Detect which cell encompasses the target text, then output its [X, Y] center coordinate. 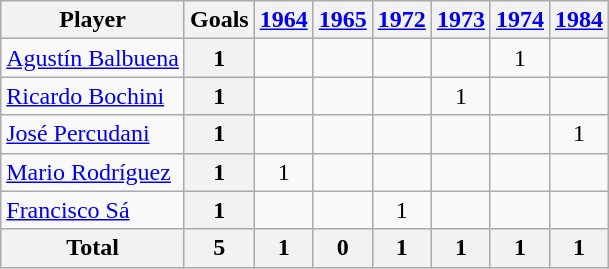
5 [219, 248]
1974 [520, 20]
José Percudani [93, 134]
1972 [402, 20]
Goals [219, 20]
Ricardo Bochini [93, 96]
0 [342, 248]
Agustín Balbuena [93, 58]
Player [93, 20]
Mario Rodríguez [93, 172]
Total [93, 248]
1973 [460, 20]
1984 [580, 20]
Francisco Sá [93, 210]
1965 [342, 20]
1964 [284, 20]
